Return the [x, y] coordinate for the center point of the cell that contains the specified text.  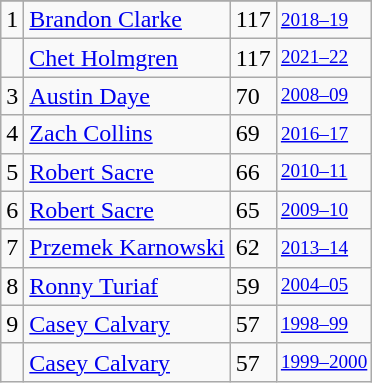
2010–11 [324, 172]
62 [253, 248]
Ronny Turiaf [127, 286]
4 [12, 134]
66 [253, 172]
1998–99 [324, 324]
2021–22 [324, 58]
59 [253, 286]
7 [12, 248]
Chet Holmgren [127, 58]
65 [253, 210]
Brandon Clarke [127, 20]
2016–17 [324, 134]
8 [12, 286]
69 [253, 134]
3 [12, 96]
6 [12, 210]
Przemek Karnowski [127, 248]
5 [12, 172]
70 [253, 96]
2004–05 [324, 286]
2013–14 [324, 248]
Zach Collins [127, 134]
9 [12, 324]
1999–2000 [324, 362]
2018–19 [324, 20]
1 [12, 20]
2008–09 [324, 96]
Austin Daye [127, 96]
2009–10 [324, 210]
